Return (x, y) of the center of cell containing provided text 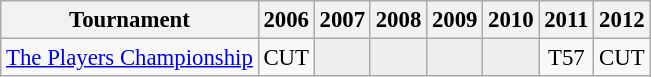
2007 (342, 20)
T57 (566, 58)
The Players Championship (130, 58)
2010 (511, 20)
2011 (566, 20)
2006 (286, 20)
2008 (398, 20)
2009 (455, 20)
2012 (622, 20)
Tournament (130, 20)
